Output the [X, Y] coordinate of the center of the cell containing the given text.  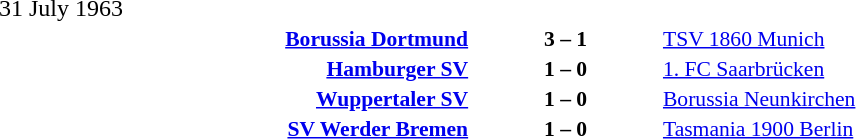
3 – 1 [566, 38]
